Output the (X, Y) coordinate of the center of the cell containing the given text.  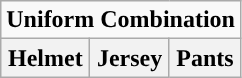
Jersey (130, 58)
Helmet (46, 58)
Pants (204, 58)
Uniform Combination (121, 20)
